Scan for the cell matching the given text and deliver its (X, Y) coordinate at center. 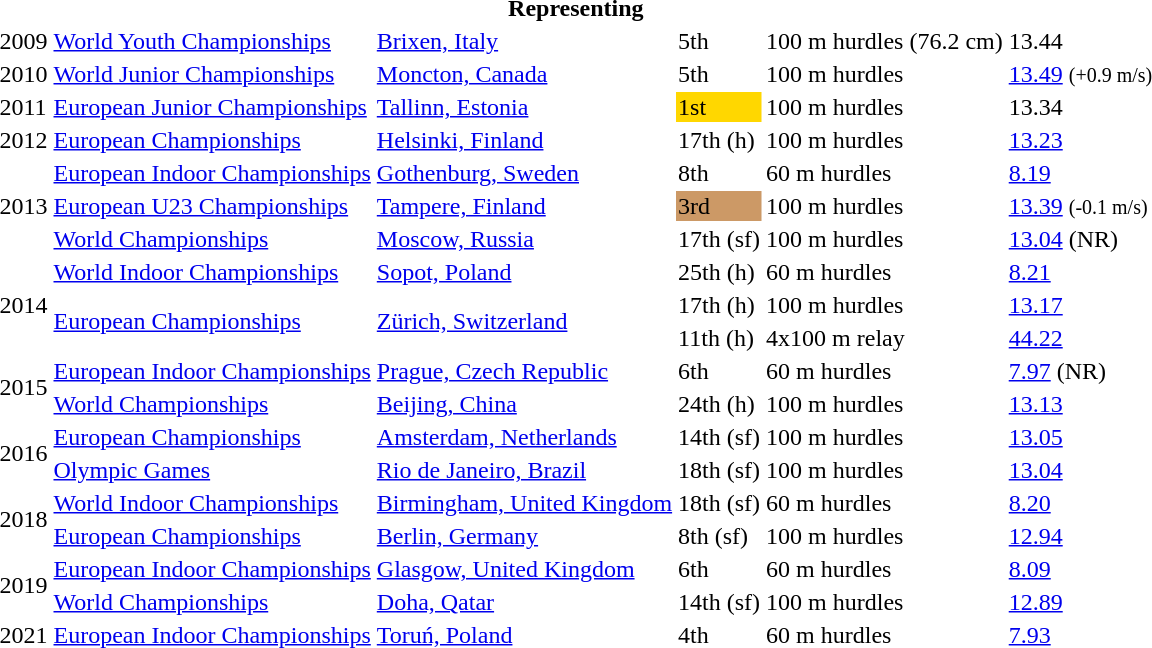
Tampere, Finland (524, 206)
Olympic Games (212, 470)
11th (h) (720, 338)
3rd (720, 206)
World Youth Championships (212, 41)
Tallinn, Estonia (524, 107)
Berlin, Germany (524, 536)
Amsterdam, Netherlands (524, 437)
World Junior Championships (212, 74)
1st (720, 107)
European Junior Championships (212, 107)
Glasgow, United Kingdom (524, 569)
Brixen, Italy (524, 41)
Beijing, China (524, 404)
Sopot, Poland (524, 272)
100 m hurdles (76.2 cm) (885, 41)
Zürich, Switzerland (524, 322)
Gothenburg, Sweden (524, 173)
Moncton, Canada (524, 74)
25th (h) (720, 272)
Helsinki, Finland (524, 140)
8th (sf) (720, 536)
Birmingham, United Kingdom (524, 503)
European U23 Championships (212, 206)
17th (sf) (720, 239)
Moscow, Russia (524, 239)
8th (720, 173)
Rio de Janeiro, Brazil (524, 470)
24th (h) (720, 404)
4x100 m relay (885, 338)
Doha, Qatar (524, 602)
Prague, Czech Republic (524, 371)
